Capture the cell that displays the provided text and extract its (X, Y) central coordinate. 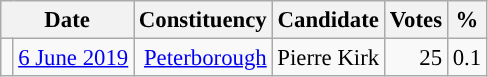
Constituency (203, 20)
% (466, 20)
Pierre Kirk (328, 58)
0.1 (466, 58)
6 June 2019 (74, 58)
Peterborough (203, 58)
Candidate (328, 20)
Votes (416, 20)
Date (68, 20)
25 (416, 58)
